For the text-containing cell, return its midpoint in [x, y] coordinate format. 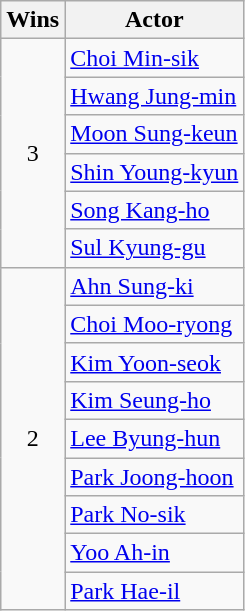
Sul Kyung-gu [154, 248]
Choi Min-sik [154, 58]
Park No-sik [154, 515]
Actor [154, 20]
Lee Byung-hun [154, 438]
Choi Moo-ryong [154, 324]
Ahn Sung-ki [154, 286]
Shin Young-kyun [154, 172]
Park Joong-hoon [154, 477]
3 [33, 153]
Kim Seung-ho [154, 400]
Park Hae-il [154, 591]
2 [33, 438]
Yoo Ah-in [154, 553]
Hwang Jung-min [154, 96]
Song Kang-ho [154, 210]
Wins [33, 20]
Kim Yoon-seok [154, 362]
Moon Sung-keun [154, 134]
